For the text-containing cell, return its midpoint in [X, Y] coordinate format. 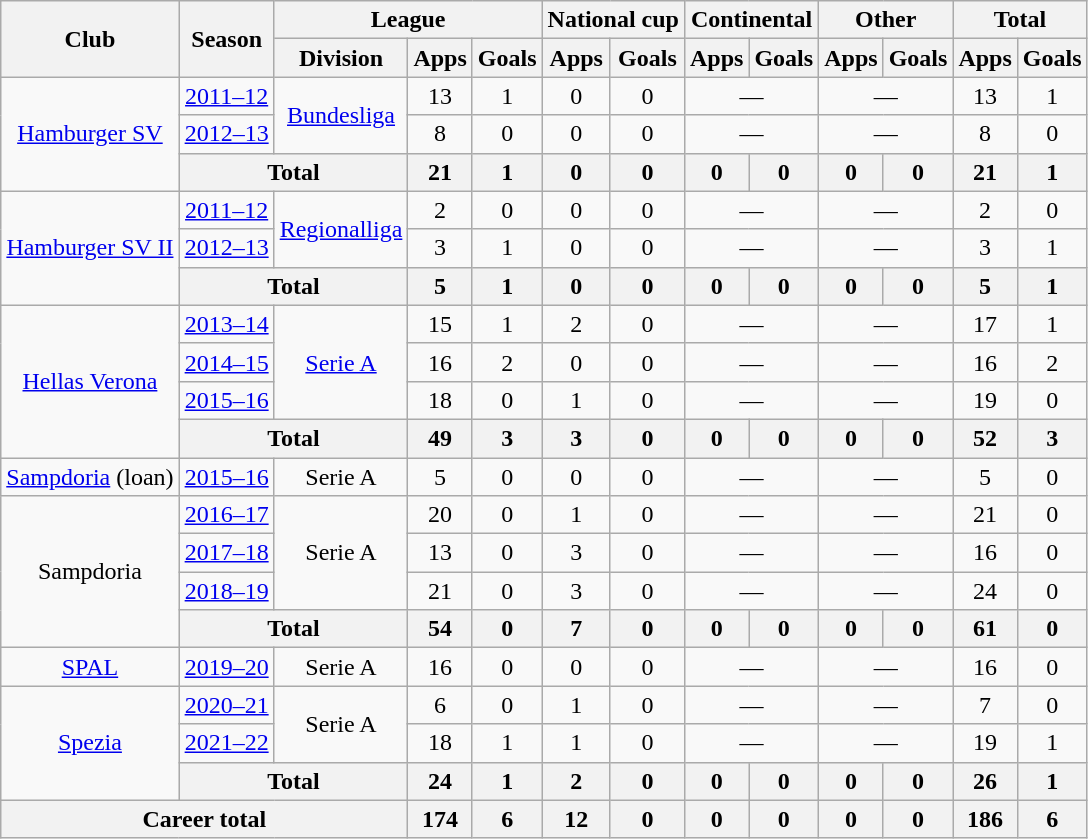
186 [985, 819]
15 [440, 324]
54 [440, 629]
Regionalliga [341, 229]
2014–15 [226, 362]
Club [90, 39]
26 [985, 781]
Division [341, 58]
Sampdoria (loan) [90, 477]
49 [440, 438]
League [408, 20]
2016–17 [226, 515]
12 [576, 819]
Hamburger SV [90, 134]
2018–19 [226, 591]
SPAL [90, 667]
Hamburger SV II [90, 248]
Hellas Verona [90, 381]
52 [985, 438]
2019–20 [226, 667]
17 [985, 324]
National cup [613, 20]
Spezia [90, 743]
61 [985, 629]
2020–21 [226, 705]
Other [886, 20]
Career total [204, 819]
2013–14 [226, 324]
20 [440, 515]
2021–22 [226, 743]
2017–18 [226, 553]
Sampdoria [90, 572]
Season [226, 39]
Continental [751, 20]
Bundesliga [341, 115]
174 [440, 819]
